Identify which cell holds the provided text, then report its [x, y] central coordinate. 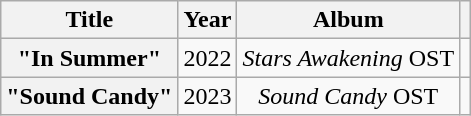
Stars Awakening OST [348, 58]
Sound Candy OST [348, 96]
"Sound Candy" [90, 96]
Year [208, 20]
2022 [208, 58]
"In Summer" [90, 58]
Title [90, 20]
Album [348, 20]
2023 [208, 96]
